Find where the given text appears and provide that cell's center as (X, Y) coordinate. 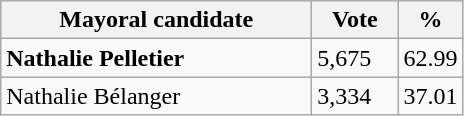
3,334 (355, 96)
Nathalie Pelletier (156, 58)
Nathalie Bélanger (156, 96)
Mayoral candidate (156, 20)
37.01 (430, 96)
5,675 (355, 58)
% (430, 20)
Vote (355, 20)
62.99 (430, 58)
